Output the (x, y) coordinate of the center of the cell containing the given text.  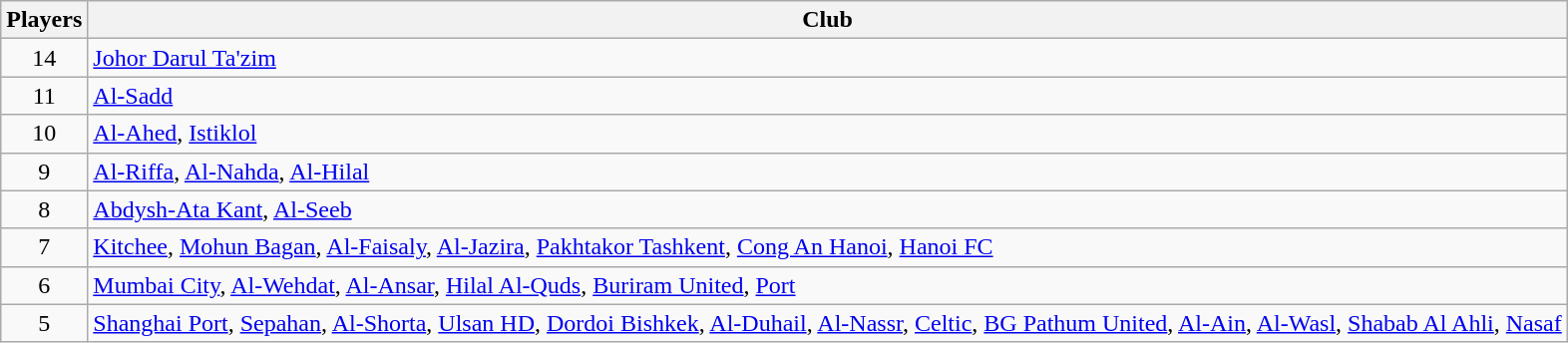
11 (44, 96)
Al-Sadd (828, 96)
Shanghai Port, Sepahan, Al-Shorta, Ulsan HD, Dordoi Bishkek, Al-Duhail, Al-Nassr, Celtic, BG Pathum United, Al-Ain, Al-Wasl, Shabab Al Ahli, Nasaf (828, 323)
9 (44, 171)
Al-Ahed, Istiklol (828, 134)
Kitchee, Mohun Bagan, Al-Faisaly, Al-Jazira, Pakhtakor Tashkent, Cong An Hanoi, Hanoi FC (828, 247)
Al-Riffa, Al-Nahda, Al-Hilal (828, 171)
6 (44, 285)
8 (44, 209)
Players (44, 20)
14 (44, 58)
10 (44, 134)
5 (44, 323)
Abdysh-Ata Kant, Al-Seeb (828, 209)
Mumbai City, Al-Wehdat, Al-Ansar, Hilal Al-Quds, Buriram United, Port (828, 285)
Johor Darul Ta'zim (828, 58)
7 (44, 247)
Club (828, 20)
